Search for the cell housing the specified text and yield its (X, Y) center coordinate. 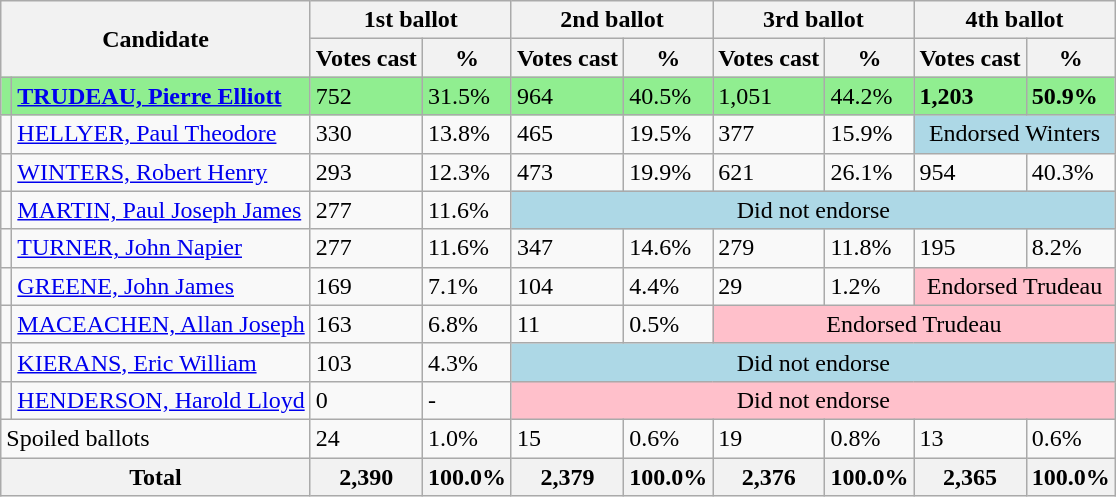
13 (970, 438)
29 (769, 286)
954 (970, 172)
752 (366, 96)
11 (567, 324)
40.3% (1070, 172)
347 (567, 248)
1.0% (466, 438)
19 (769, 438)
HELLYER, Paul Theodore (161, 134)
13.8% (466, 134)
163 (366, 324)
MACEACHEN, Allan Joseph (161, 324)
330 (366, 134)
Candidate (156, 39)
8.2% (1070, 248)
4.3% (466, 362)
104 (567, 286)
4th ballot (1014, 20)
465 (567, 134)
621 (769, 172)
12.3% (466, 172)
14.6% (668, 248)
KIERANS, Eric William (161, 362)
HENDERSON, Harold Lloyd (161, 400)
19.5% (668, 134)
24 (366, 438)
15 (567, 438)
0.5% (668, 324)
279 (769, 248)
2nd ballot (612, 20)
TRUDEAU, Pierre Elliott (161, 96)
- (466, 400)
50.9% (1070, 96)
Total (156, 477)
WINTERS, Robert Henry (161, 172)
3rd ballot (814, 20)
0 (366, 400)
GREENE, John James (161, 286)
195 (970, 248)
2,365 (970, 477)
7.1% (466, 286)
1st ballot (410, 20)
0.8% (870, 438)
Endorsed Winters (1014, 134)
964 (567, 96)
31.5% (466, 96)
Spoiled ballots (156, 438)
1,203 (970, 96)
2,390 (366, 477)
TURNER, John Napier (161, 248)
473 (567, 172)
377 (769, 134)
169 (366, 286)
1.2% (870, 286)
103 (366, 362)
2,376 (769, 477)
4.4% (668, 286)
44.2% (870, 96)
26.1% (870, 172)
293 (366, 172)
6.8% (466, 324)
40.5% (668, 96)
MARTIN, Paul Joseph James (161, 210)
2,379 (567, 477)
1,051 (769, 96)
19.9% (668, 172)
15.9% (870, 134)
11.8% (870, 248)
